Return the (X, Y) coordinate for the center point of the cell that contains the specified text.  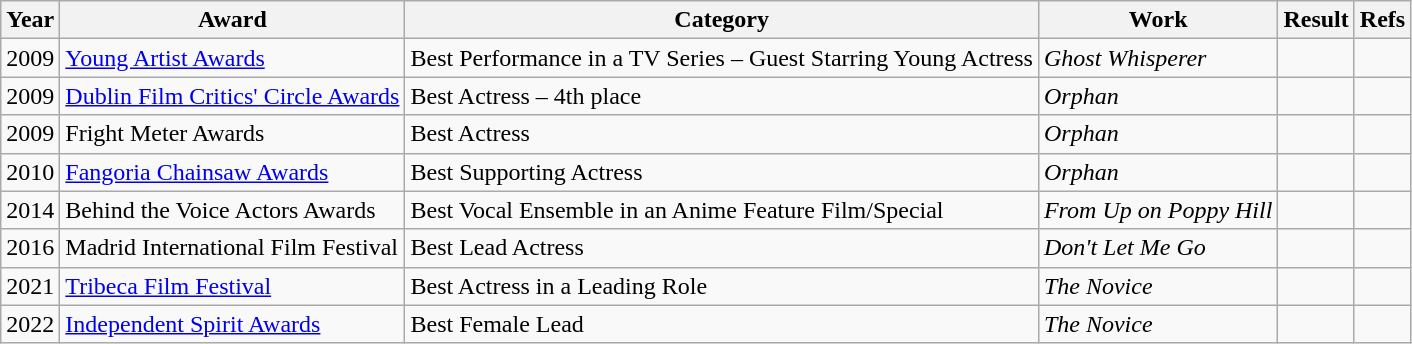
Result (1316, 20)
2016 (30, 248)
Behind the Voice Actors Awards (232, 210)
Young Artist Awards (232, 58)
Work (1158, 20)
Tribeca Film Festival (232, 286)
Award (232, 20)
Fangoria Chainsaw Awards (232, 172)
2022 (30, 324)
Best Supporting Actress (722, 172)
Ghost Whisperer (1158, 58)
2021 (30, 286)
2014 (30, 210)
Best Lead Actress (722, 248)
Category (722, 20)
From Up on Poppy Hill (1158, 210)
Madrid International Film Festival (232, 248)
Don't Let Me Go (1158, 248)
Best Performance in a TV Series – Guest Starring Young Actress (722, 58)
Independent Spirit Awards (232, 324)
2010 (30, 172)
Best Female Lead (722, 324)
Refs (1382, 20)
Best Vocal Ensemble in an Anime Feature Film/Special (722, 210)
Fright Meter Awards (232, 134)
Dublin Film Critics' Circle Awards (232, 96)
Best Actress – 4th place (722, 96)
Best Actress in a Leading Role (722, 286)
Year (30, 20)
Best Actress (722, 134)
